Provide the [x, y] coordinate of the cell's center where the given text is located.  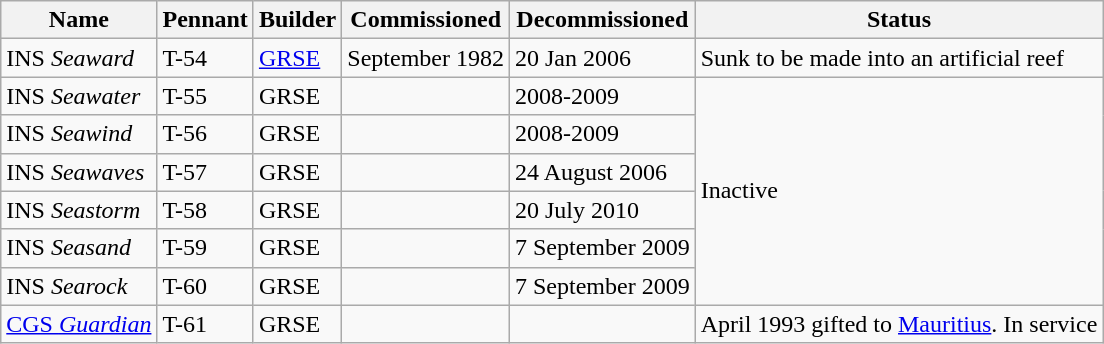
Pennant [205, 20]
T-54 [205, 58]
INS Seastorm [79, 210]
20 Jan 2006 [602, 58]
Inactive [899, 191]
INS Searock [79, 286]
20 July 2010 [602, 210]
24 August 2006 [602, 172]
INS Seaward [79, 58]
April 1993 gifted to Mauritius. In service [899, 324]
INS Seawind [79, 134]
T-61 [205, 324]
Status [899, 20]
T-55 [205, 96]
T-58 [205, 210]
Commissioned [426, 20]
CGS Guardian [79, 324]
T-56 [205, 134]
T-59 [205, 248]
T-57 [205, 172]
Builder [297, 20]
T-60 [205, 286]
INS Seawaves [79, 172]
Sunk to be made into an artificial reef [899, 58]
INS Seawater [79, 96]
Name [79, 20]
September 1982 [426, 58]
Decommissioned [602, 20]
INS Seasand [79, 248]
